Pinpoint the cell where the given text exists, returning its (X, Y) midpoint coordinate. 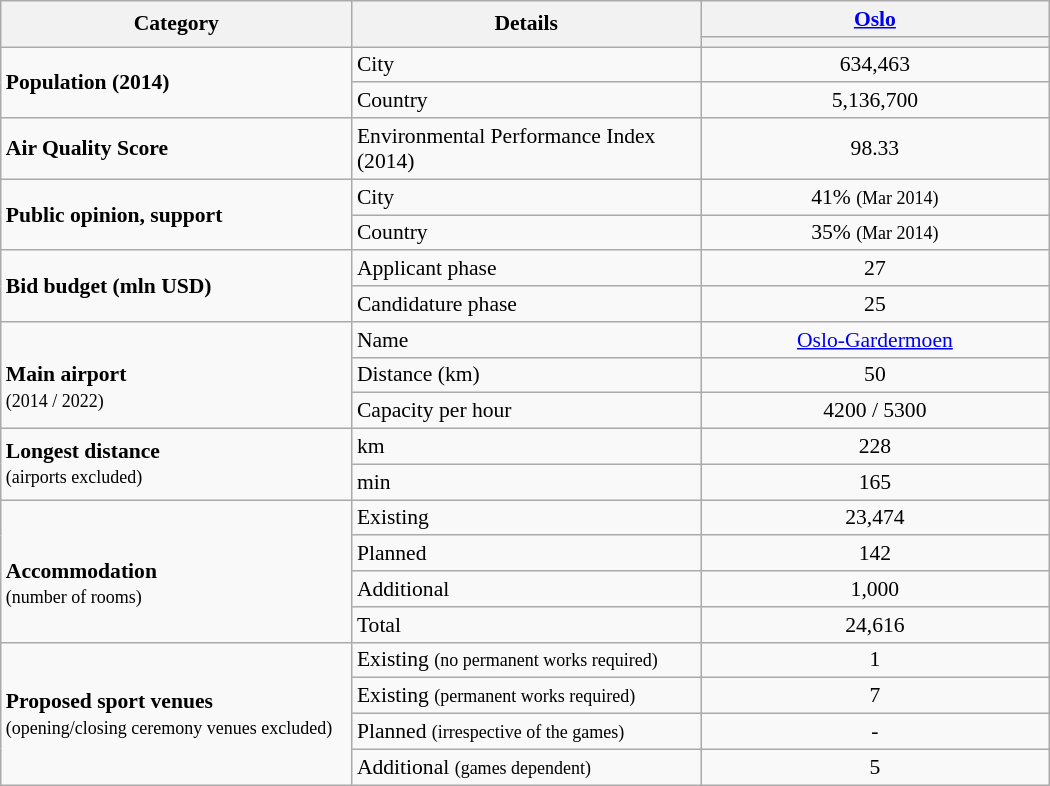
km (526, 447)
24,616 (876, 625)
Longest distance(airports excluded) (176, 464)
Planned (526, 554)
50 (876, 375)
25 (876, 304)
Distance (km) (526, 375)
Additional (games dependent) (526, 767)
Air Quality Score (176, 148)
Applicant phase (526, 269)
23,474 (876, 518)
228 (876, 447)
Category (176, 24)
35% (Mar 2014) (876, 233)
Accommodation(number of rooms) (176, 571)
Oslo-Gardermoen (876, 340)
7 (876, 696)
Total (526, 625)
Details (526, 24)
4200 / 5300 (876, 411)
Existing (permanent works required) (526, 696)
5 (876, 767)
Name (526, 340)
Main airport(2014 / 2022) (176, 376)
27 (876, 269)
Oslo (876, 19)
Candidature phase (526, 304)
Proposed sport venues (opening/closing ceremony venues excluded) (176, 713)
142 (876, 554)
1 (876, 660)
Existing (no permanent works required) (526, 660)
Capacity per hour (526, 411)
5,136,700 (876, 101)
- (876, 732)
Planned (irrespective of the games) (526, 732)
98.33 (876, 148)
min (526, 482)
41% (Mar 2014) (876, 197)
165 (876, 482)
Bid budget (mln USD) (176, 286)
Existing (526, 518)
Additional (526, 589)
1,000 (876, 589)
634,463 (876, 65)
Population (2014) (176, 82)
Public opinion, support (176, 214)
Environmental Performance Index (2014) (526, 148)
